Return the [x, y] coordinate for the center point of the cell that contains the specified text.  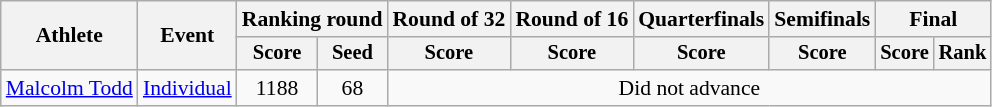
68 [352, 88]
Final [933, 19]
Individual [188, 88]
Event [188, 36]
Did not advance [689, 88]
Rank [963, 54]
Athlete [70, 36]
Round of 16 [572, 19]
Semifinals [822, 19]
Seed [352, 54]
1188 [278, 88]
Malcolm Todd [70, 88]
Round of 32 [448, 19]
Quarterfinals [701, 19]
Ranking round [312, 19]
